Extract the [X, Y] coordinate from the center of the cell holding the provided text.  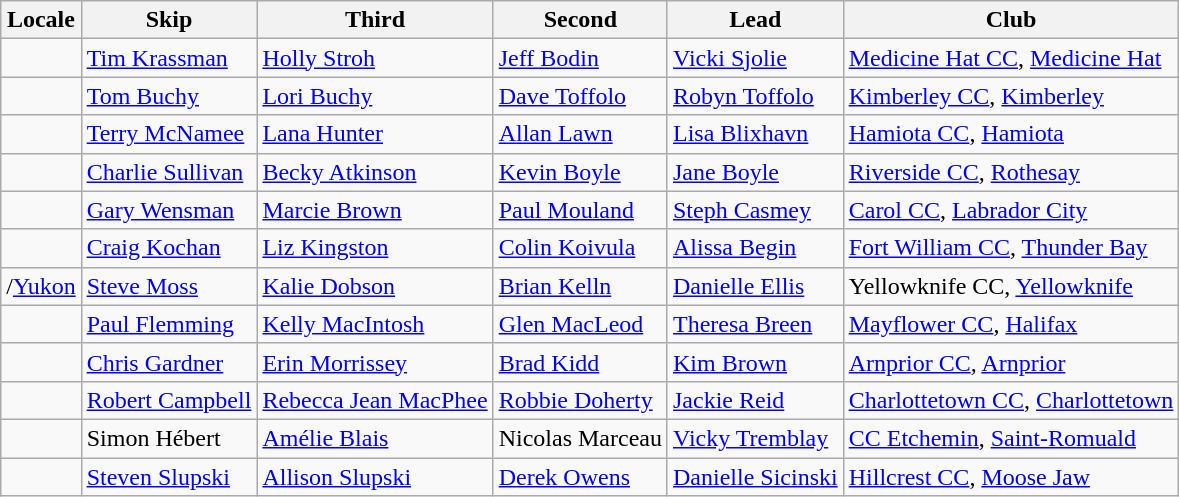
Vicki Sjolie [755, 58]
Terry McNamee [169, 134]
Allison Slupski [375, 477]
Liz Kingston [375, 248]
Medicine Hat CC, Medicine Hat [1011, 58]
Paul Mouland [580, 210]
Danielle Sicinski [755, 477]
Locale [41, 20]
Steve Moss [169, 286]
Rebecca Jean MacPhee [375, 400]
Jane Boyle [755, 172]
Hillcrest CC, Moose Jaw [1011, 477]
Steph Casmey [755, 210]
Danielle Ellis [755, 286]
Theresa Breen [755, 324]
Brad Kidd [580, 362]
Carol CC, Labrador City [1011, 210]
Charlottetown CC, Charlottetown [1011, 400]
Kim Brown [755, 362]
Erin Morrissey [375, 362]
Tom Buchy [169, 96]
Jeff Bodin [580, 58]
Lana Hunter [375, 134]
Robbie Doherty [580, 400]
Charlie Sullivan [169, 172]
Yellowknife CC, Yellowknife [1011, 286]
Riverside CC, Rothesay [1011, 172]
Arnprior CC, Arnprior [1011, 362]
Mayflower CC, Halifax [1011, 324]
Second [580, 20]
Derek Owens [580, 477]
Simon Hébert [169, 438]
Marcie Brown [375, 210]
Tim Krassman [169, 58]
Lori Buchy [375, 96]
Kevin Boyle [580, 172]
Fort William CC, Thunder Bay [1011, 248]
Jackie Reid [755, 400]
Kimberley CC, Kimberley [1011, 96]
Alissa Begin [755, 248]
Kelly MacIntosh [375, 324]
Hamiota CC, Hamiota [1011, 134]
Vicky Tremblay [755, 438]
Skip [169, 20]
Nicolas Marceau [580, 438]
Dave Toffolo [580, 96]
Kalie Dobson [375, 286]
Glen MacLeod [580, 324]
/Yukon [41, 286]
Gary Wensman [169, 210]
Allan Lawn [580, 134]
Robert Campbell [169, 400]
Craig Kochan [169, 248]
Brian Kelln [580, 286]
Robyn Toffolo [755, 96]
Becky Atkinson [375, 172]
Steven Slupski [169, 477]
Colin Koivula [580, 248]
Holly Stroh [375, 58]
Lisa Blixhavn [755, 134]
Amélie Blais [375, 438]
Paul Flemming [169, 324]
Third [375, 20]
Club [1011, 20]
Chris Gardner [169, 362]
Lead [755, 20]
CC Etchemin, Saint-Romuald [1011, 438]
